Capture the cell that displays the provided text and extract its (x, y) central coordinate. 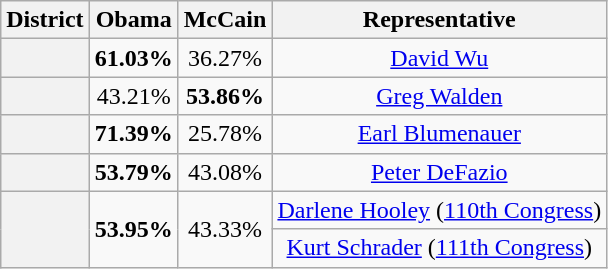
Kurt Schrader (111th Congress) (440, 248)
Darlene Hooley (110th Congress) (440, 210)
61.03% (134, 58)
McCain (225, 20)
District (45, 20)
Peter DeFazio (440, 172)
Obama (134, 20)
43.33% (225, 229)
Representative (440, 20)
53.79% (134, 172)
43.21% (134, 96)
53.95% (134, 229)
25.78% (225, 134)
Earl Blumenauer (440, 134)
53.86% (225, 96)
Greg Walden (440, 96)
David Wu (440, 58)
36.27% (225, 58)
71.39% (134, 134)
43.08% (225, 172)
